Pinpoint the cell where the given text exists, returning its (x, y) midpoint coordinate. 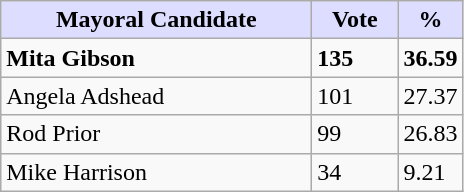
36.59 (430, 58)
34 (355, 172)
Vote (355, 20)
135 (355, 58)
9.21 (430, 172)
99 (355, 134)
% (430, 20)
26.83 (430, 134)
Mita Gibson (156, 58)
Mayoral Candidate (156, 20)
Mike Harrison (156, 172)
Rod Prior (156, 134)
101 (355, 96)
27.37 (430, 96)
Angela Adshead (156, 96)
